Capture the cell that displays the provided text and extract its [x, y] central coordinate. 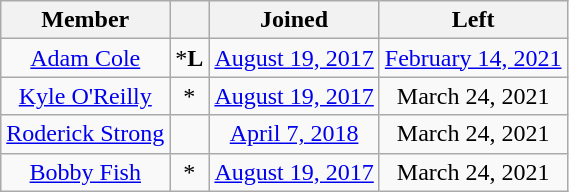
Adam Cole [86, 58]
Kyle O'Reilly [86, 96]
February 14, 2021 [473, 58]
April 7, 2018 [294, 134]
Bobby Fish [86, 172]
*L [190, 58]
Member [86, 20]
Joined [294, 20]
Left [473, 20]
Roderick Strong [86, 134]
